Capture the cell that displays the provided text and extract its [X, Y] central coordinate. 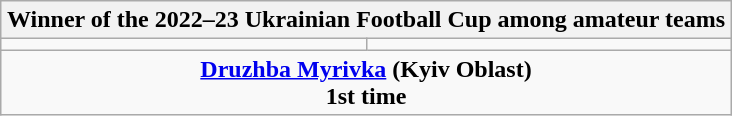
Druzhba Myrivka (Kyiv Oblast)1st time [366, 82]
Winner of the 2022–23 Ukrainian Football Cup among amateur teams [366, 20]
